Search for the cell housing the specified text and yield its [X, Y] center coordinate. 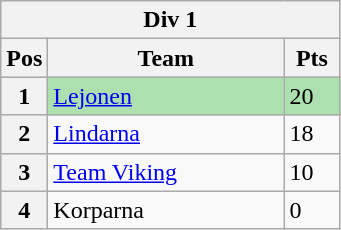
Pts [312, 58]
Pos [24, 58]
4 [24, 210]
Div 1 [170, 20]
0 [312, 210]
10 [312, 172]
2 [24, 134]
3 [24, 172]
18 [312, 134]
Team [166, 58]
Lindarna [166, 134]
Team Viking [166, 172]
Lejonen [166, 96]
20 [312, 96]
Korparna [166, 210]
1 [24, 96]
